Return [X, Y] of the center of cell containing provided text 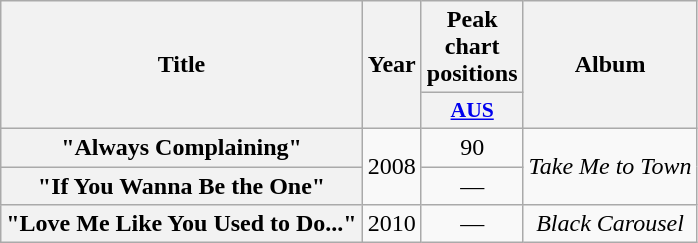
AUS [472, 111]
Title [182, 65]
"Always Complaining" [182, 147]
Black Carousel [610, 224]
2010 [392, 224]
Peak chart positions [472, 47]
90 [472, 147]
Album [610, 65]
2008 [392, 166]
Year [392, 65]
"If You Wanna Be the One" [182, 185]
"Love Me Like You Used to Do..." [182, 224]
Take Me to Town [610, 166]
